From the cell containing the given text, extract its center point as (X, Y) coordinate. 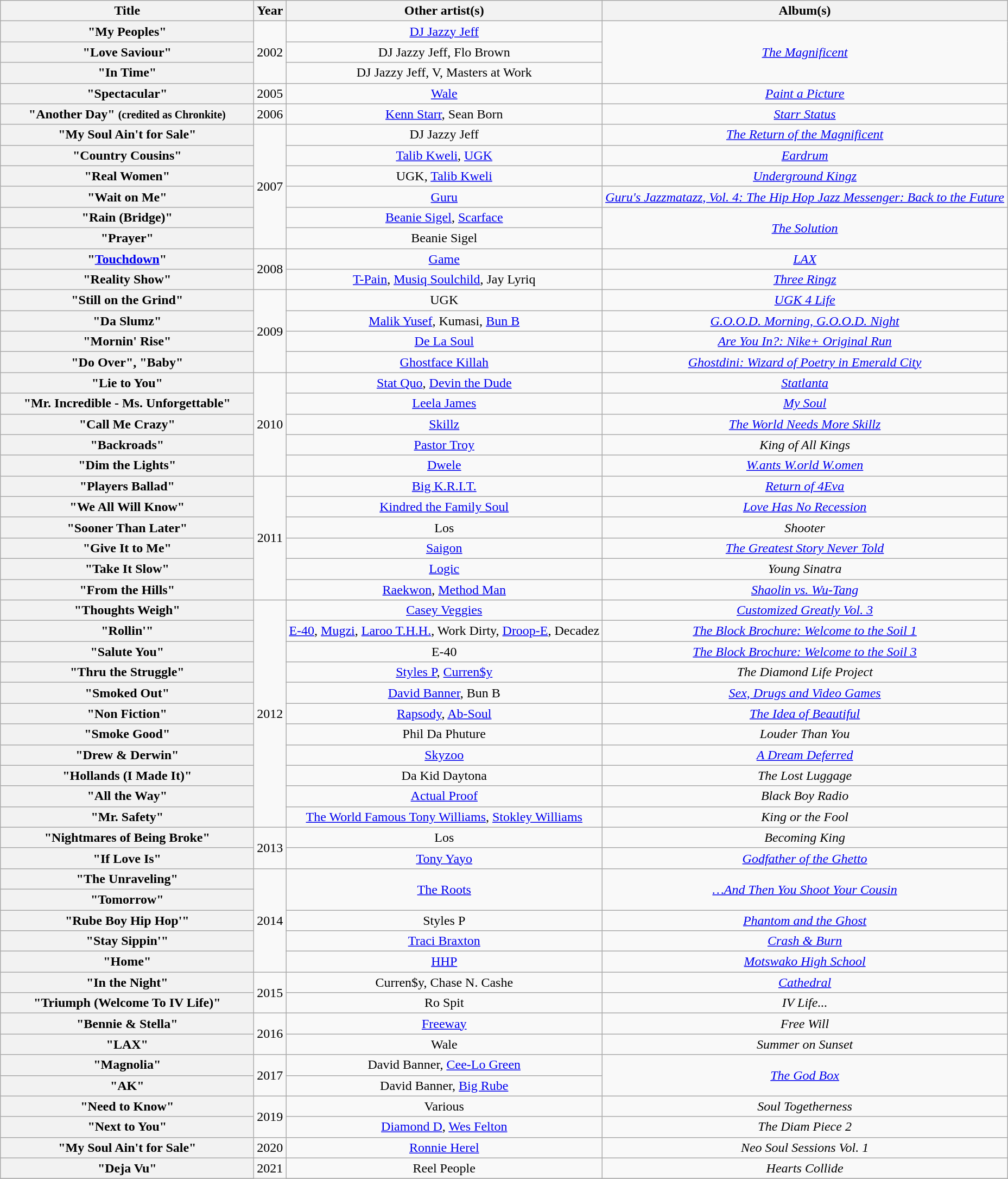
Big K.R.I.T. (444, 486)
Other artist(s) (444, 11)
The Solution (805, 228)
"My Peoples" (127, 31)
"Mr. Incredible - Ms. Unforgettable" (127, 403)
"Love Saviour" (127, 52)
2010 (270, 424)
My Soul (805, 403)
Title (127, 11)
Love Has No Recession (805, 507)
"Thoughts Weigh" (127, 610)
E-40 (444, 652)
"Reality Show" (127, 280)
"Wait on Me" (127, 197)
Various (444, 1106)
Crash & Burn (805, 941)
2011 (270, 538)
Malik Yusef, Kumasi, Bun B (444, 321)
Traci Braxton (444, 941)
Tony Yayo (444, 858)
Phantom and the Ghost (805, 920)
2016 (270, 1034)
De La Soul (444, 342)
"Triumph (Welcome To IV Life)" (127, 1003)
2002 (270, 52)
2005 (270, 93)
"Thru the Struggle" (127, 672)
"Mornin' Rise" (127, 342)
Eardrum (805, 155)
Stat Quo, Devin the Dude (444, 383)
2020 (270, 1148)
"Drew & Derwin" (127, 755)
The Block Brochure: Welcome to the Soil 1 (805, 631)
The Return of the Magnificent (805, 135)
Becoming King (805, 837)
Phil Da Phuture (444, 734)
Are You In?: Nike+ Original Run (805, 342)
…And Then You Shoot Your Cousin (805, 889)
The Idea of Beautiful (805, 714)
Hearts Collide (805, 1168)
Summer on Sunset (805, 1044)
Raekwon, Method Man (444, 589)
Three Ringz (805, 280)
The Magnificent (805, 52)
Statlanta (805, 383)
"Call Me Crazy" (127, 424)
David Banner, Cee-Lo Green (444, 1065)
King of All Kings (805, 445)
"Salute You" (127, 652)
LAX (805, 259)
"Smoke Good" (127, 734)
"Rain (Bridge)" (127, 217)
The God Box (805, 1075)
"Take It Slow" (127, 569)
UGK 4 Life (805, 300)
Dwele (444, 465)
David Banner, Big Rube (444, 1086)
W.ants W.orld W.omen (805, 465)
Paint a Picture (805, 93)
"If Love Is" (127, 858)
Da Kid Daytona (444, 776)
IV Life... (805, 1003)
Kindred the Family Soul (444, 507)
"In the Night" (127, 982)
2021 (270, 1168)
Freeway (444, 1024)
"All the Way" (127, 796)
E-40, Mugzi, Laroo T.H.H., Work Dirty, Droop-E, Decadez (444, 631)
The World Needs More Skillz (805, 424)
The Diam Piece 2 (805, 1127)
"Need to Know" (127, 1106)
Styles P (444, 920)
"In Time" (127, 73)
"We All Will Know" (127, 507)
"Bennie & Stella" (127, 1024)
Beanie Sigel, Scarface (444, 217)
Underground Kingz (805, 176)
"Deja Vu" (127, 1168)
Louder Than You (805, 734)
Talib Kweli, UGK (444, 155)
Neo Soul Sessions Vol. 1 (805, 1148)
Ronnie Herel (444, 1148)
DJ Jazzy Jeff, Flo Brown (444, 52)
"From the Hills" (127, 589)
David Banner, Bun B (444, 693)
"Magnolia" (127, 1065)
Casey Veggies (444, 610)
"Dim the Lights" (127, 465)
2017 (270, 1075)
Cathedral (805, 982)
"Stay Sippin'" (127, 941)
T-Pain, Musiq Soulchild, Jay Lyriq (444, 280)
Pastor Troy (444, 445)
"Spectacular" (127, 93)
DJ Jazzy Jeff, V, Masters at Work (444, 73)
"Backroads" (127, 445)
Ro Spit (444, 1003)
G.O.O.D. Morning, G.O.O.D. Night (805, 321)
"Next to You" (127, 1127)
Ghostdini: Wizard of Poetry in Emerald City (805, 362)
"Touchdown" (127, 259)
Saigon (444, 548)
Kenn Starr, Sean Born (444, 114)
"Real Women" (127, 176)
"Tomorrow" (127, 899)
"Give It to Me" (127, 548)
The Roots (444, 889)
The Diamond Life Project (805, 672)
"Non Fiction" (127, 714)
Godfather of the Ghetto (805, 858)
2009 (270, 331)
"Still on the Grind" (127, 300)
"Lie to You" (127, 383)
UGK (444, 300)
"Nightmares of Being Broke" (127, 837)
Free Will (805, 1024)
A Dream Deferred (805, 755)
"Smoked Out" (127, 693)
UGK, Talib Kweli (444, 176)
Styles P, Curren$y (444, 672)
Skillz (444, 424)
Reel People (444, 1168)
2019 (270, 1117)
"Rube Boy Hip Hop'" (127, 920)
Logic (444, 569)
"Da Slumz" (127, 321)
2015 (270, 993)
Rapsody, Ab-Soul (444, 714)
Beanie Sigel (444, 238)
Curren$y, Chase N. Cashe (444, 982)
Guru's Jazzmatazz, Vol. 4: The Hip Hop Jazz Messenger: Back to the Future (805, 197)
Young Sinatra (805, 569)
The Lost Luggage (805, 776)
"Prayer" (127, 238)
Return of 4Eva (805, 486)
"Country Cousins" (127, 155)
Shooter (805, 527)
"Rollin'" (127, 631)
2006 (270, 114)
"Do Over", "Baby" (127, 362)
The Block Brochure: Welcome to the Soil 3 (805, 652)
Motswako High School (805, 962)
"LAX" (127, 1044)
Black Boy Radio (805, 796)
"Sooner Than Later" (127, 527)
"Hollands (I Made It)" (127, 776)
The Greatest Story Never Told (805, 548)
Year (270, 11)
"Another Day" (credited as Chronkite) (127, 114)
"Home" (127, 962)
"Players Ballad" (127, 486)
Shaolin vs. Wu-Tang (805, 589)
2008 (270, 269)
2013 (270, 848)
"AK" (127, 1086)
Album(s) (805, 11)
Customized Greatly Vol. 3 (805, 610)
"Mr. Safety" (127, 817)
Ghostface Killah (444, 362)
Skyzoo (444, 755)
2014 (270, 920)
Diamond D, Wes Felton (444, 1127)
2012 (270, 714)
Leela James (444, 403)
Actual Proof (444, 796)
2007 (270, 186)
King or the Fool (805, 817)
Soul Togetherness (805, 1106)
Guru (444, 197)
HHP (444, 962)
Game (444, 259)
Sex, Drugs and Video Games (805, 693)
Starr Status (805, 114)
"The Unraveling" (127, 879)
The World Famous Tony Williams, Stokley Williams (444, 817)
